Scan for the cell matching the given text and deliver its (x, y) coordinate at center. 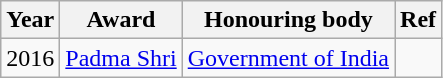
Ref (418, 20)
Government of India (288, 58)
Honouring body (288, 20)
Year (30, 20)
Award (121, 20)
Padma Shri (121, 58)
2016 (30, 58)
